From the cell containing the given text, extract its center point as (x, y) coordinate. 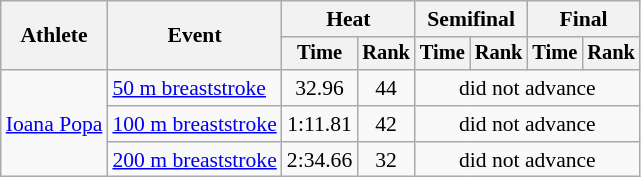
Ioana Popa (54, 124)
1:11.81 (320, 124)
Athlete (54, 36)
Event (194, 36)
100 m breaststroke (194, 124)
Final (583, 19)
Heat (348, 19)
Semifinal (471, 19)
42 (386, 124)
44 (386, 88)
50 m breaststroke (194, 88)
32.96 (320, 88)
